Locate the cell with the specified text and output its [X, Y] center coordinate. 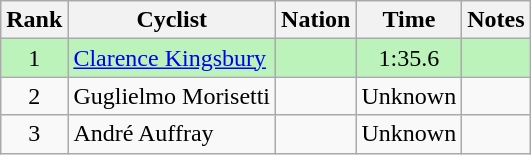
2 [34, 96]
Time [409, 20]
Clarence Kingsbury [172, 58]
Notes [496, 20]
3 [34, 134]
Nation [316, 20]
André Auffray [172, 134]
Guglielmo Morisetti [172, 96]
Cyclist [172, 20]
Rank [34, 20]
1 [34, 58]
1:35.6 [409, 58]
